Identify which cell holds the provided text, then report its (x, y) central coordinate. 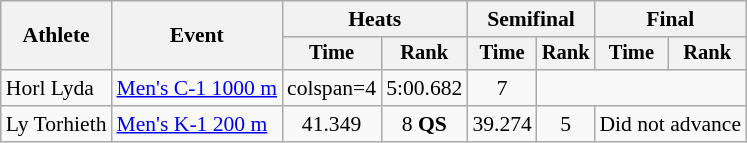
Did not advance (670, 124)
Semifinal (530, 19)
5 (566, 124)
Men's C-1 1000 m (196, 88)
Heats (374, 19)
5:00.682 (424, 88)
Men's K-1 200 m (196, 124)
Ly Torhieth (56, 124)
colspan=4 (332, 88)
Athlete (56, 36)
Final (670, 19)
Event (196, 36)
8 QS (424, 124)
Horl Lyda (56, 88)
7 (502, 88)
39.274 (502, 124)
41.349 (332, 124)
